Pinpoint the cell where the given text exists, returning its [X, Y] midpoint coordinate. 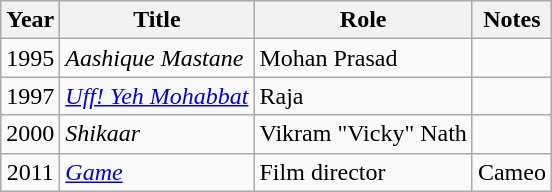
Game [157, 172]
Title [157, 20]
1995 [30, 58]
2000 [30, 134]
Vikram "Vicky" Nath [363, 134]
Mohan Prasad [363, 58]
Shikaar [157, 134]
Aashique Mastane [157, 58]
Raja [363, 96]
Role [363, 20]
Year [30, 20]
Cameo [512, 172]
Uff! Yeh Mohabbat [157, 96]
1997 [30, 96]
Film director [363, 172]
2011 [30, 172]
Notes [512, 20]
